Determine the (X, Y) coordinate at the center of the cell enclosing the given text.  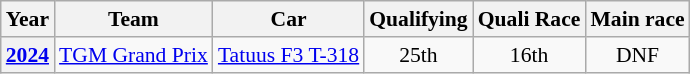
TGM Grand Prix (134, 55)
Team (134, 19)
2024 (28, 55)
16th (530, 55)
25th (418, 55)
Year (28, 19)
Quali Race (530, 19)
Car (288, 19)
Qualifying (418, 19)
Tatuus F3 T-318 (288, 55)
Main race (637, 19)
DNF (637, 55)
